Output the [x, y] coordinate of the center of the cell containing the given text.  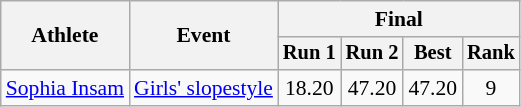
Event [204, 36]
Athlete [65, 36]
Run 2 [372, 54]
Girls' slopestyle [204, 88]
Run 1 [310, 54]
Best [432, 54]
Final [399, 19]
9 [491, 88]
Rank [491, 54]
18.20 [310, 88]
Sophia Insam [65, 88]
